Identify which cell holds the provided text, then report its [x, y] central coordinate. 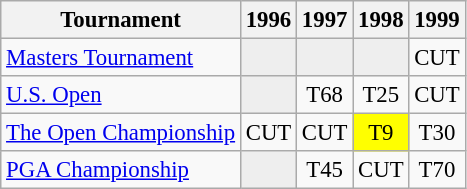
The Open Championship [121, 133]
1999 [437, 20]
T70 [437, 170]
1998 [381, 20]
Tournament [121, 20]
T45 [325, 170]
T30 [437, 133]
T25 [381, 95]
T68 [325, 95]
U.S. Open [121, 95]
Masters Tournament [121, 58]
PGA Championship [121, 170]
1997 [325, 20]
1996 [268, 20]
T9 [381, 133]
